Return (X, Y) of the center of cell containing provided text 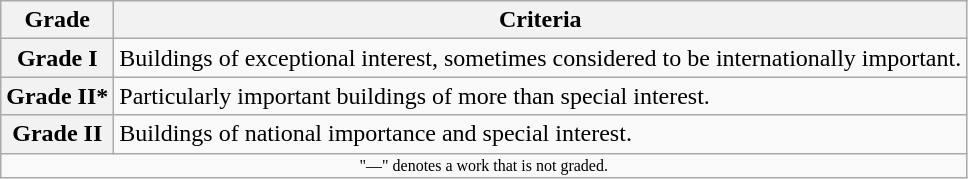
Criteria (540, 20)
Grade II (58, 134)
Buildings of national importance and special interest. (540, 134)
"—" denotes a work that is not graded. (484, 165)
Grade II* (58, 96)
Particularly important buildings of more than special interest. (540, 96)
Grade I (58, 58)
Buildings of exceptional interest, sometimes considered to be internationally important. (540, 58)
Grade (58, 20)
